Search for the cell housing the specified text and yield its [x, y] center coordinate. 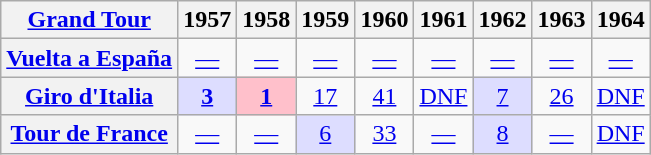
Grand Tour [90, 20]
Giro d'Italia [90, 96]
Vuelta a España [90, 58]
8 [502, 134]
6 [326, 134]
33 [384, 134]
1960 [384, 20]
1964 [620, 20]
1962 [502, 20]
1961 [444, 20]
1963 [562, 20]
17 [326, 96]
1 [266, 96]
Tour de France [90, 134]
1958 [266, 20]
1959 [326, 20]
1957 [208, 20]
41 [384, 96]
26 [562, 96]
7 [502, 96]
3 [208, 96]
